Find where the given text appears and provide that cell's center as (x, y) coordinate. 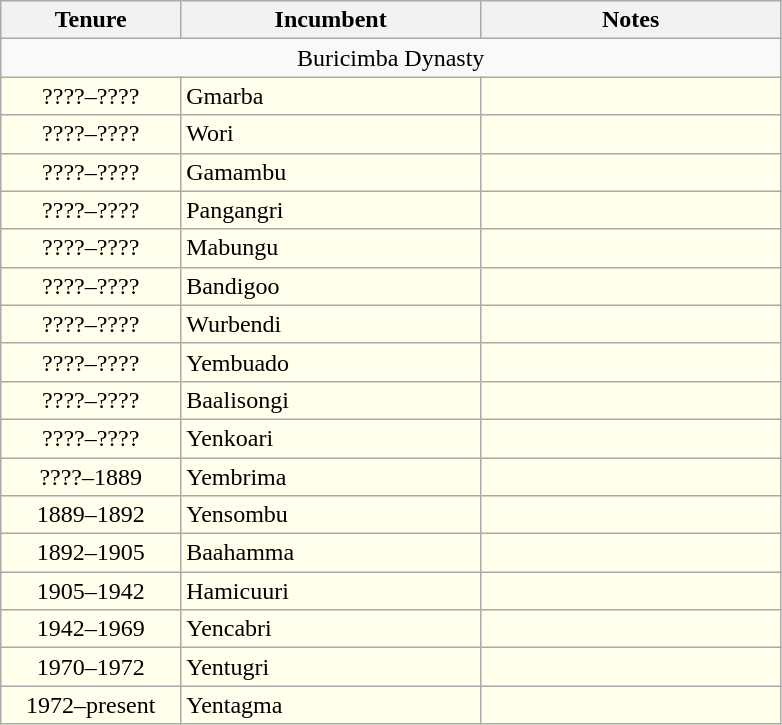
Baalisongi (331, 400)
Bandigoo (331, 286)
Hamicuuri (331, 591)
Wori (331, 134)
1892–1905 (91, 553)
Yencabri (331, 629)
Yentugri (331, 667)
????–1889 (91, 477)
1970–1972 (91, 667)
Wurbendi (331, 324)
Yensombu (331, 515)
Gamambu (331, 172)
Yenkoari (331, 438)
Pangangri (331, 210)
Yembuado (331, 362)
1889–1892 (91, 515)
1972–present (91, 705)
1942–1969 (91, 629)
Mabungu (331, 248)
Baahamma (331, 553)
Tenure (91, 20)
Buricimba Dynasty (391, 58)
Incumbent (331, 20)
Notes (631, 20)
Yentagma (331, 705)
1905–1942 (91, 591)
Yembrima (331, 477)
Gmarba (331, 96)
